Return (x, y) of the center of cell containing provided text 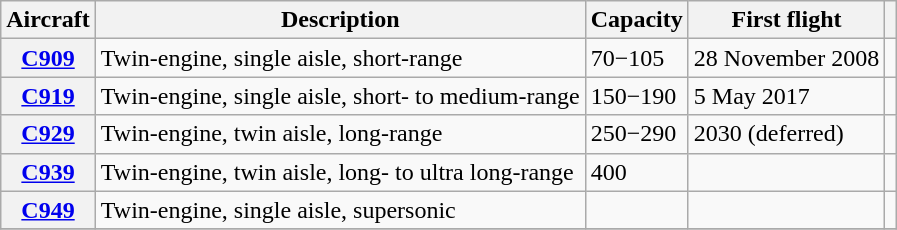
2030 (deferred) (786, 134)
Twin‑engine, twin aisle, long-range (340, 134)
70−105 (636, 58)
250−290 (636, 134)
First flight (786, 20)
Aircraft (48, 20)
Twin‑engine, single aisle, short- to medium-range (340, 96)
C909 (48, 58)
C929 (48, 134)
Twin‑engine, single aisle, supersonic (340, 210)
C949 (48, 210)
Twin‑engine, twin aisle, long- to ultra long-range (340, 172)
28 November 2008 (786, 58)
150−190 (636, 96)
Capacity (636, 20)
Twin‑engine, single aisle, short-range (340, 58)
400 (636, 172)
C919 (48, 96)
Description (340, 20)
C939 (48, 172)
5 May 2017 (786, 96)
